Search for the cell housing the specified text and yield its [X, Y] center coordinate. 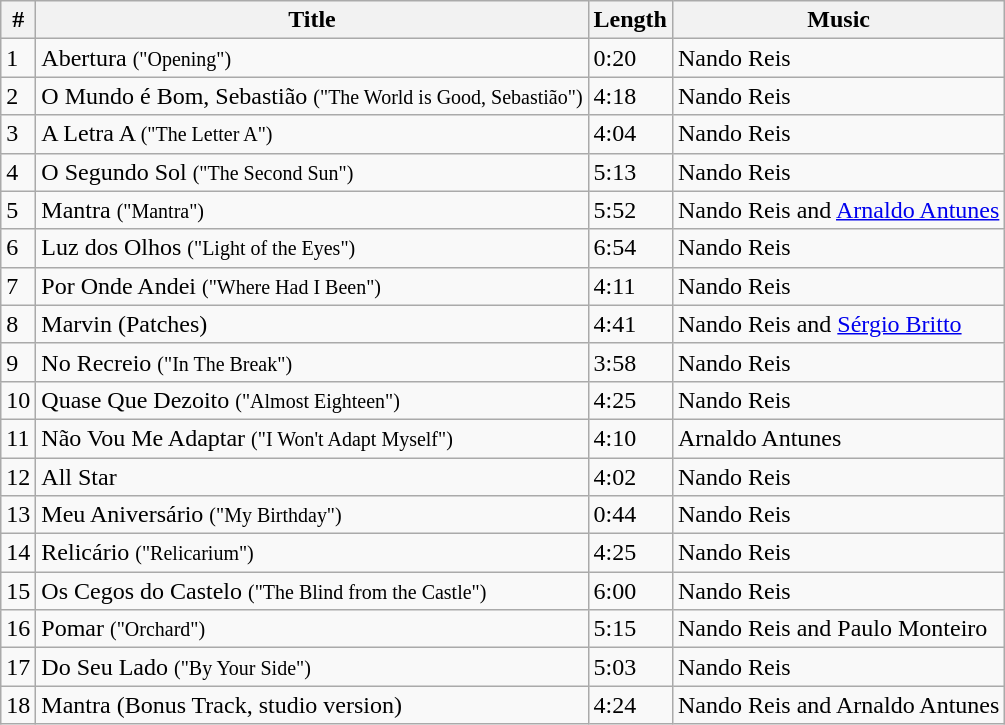
4:02 [630, 477]
Abertura ("Opening") [312, 58]
Music [838, 20]
Nando Reis and Sérgio Britto [838, 324]
Arnaldo Antunes [838, 438]
# [18, 20]
4 [18, 172]
8 [18, 324]
7 [18, 286]
Não Vou Me Adaptar ("I Won't Adapt Myself") [312, 438]
All Star [312, 477]
4:41 [630, 324]
Marvin (Patches) [312, 324]
17 [18, 667]
Do Seu Lado ("By Your Side") [312, 667]
Length [630, 20]
12 [18, 477]
Meu Aniversário ("My Birthday") [312, 515]
2 [18, 96]
O Mundo é Bom, Sebastião ("The World is Good, Sebastião") [312, 96]
4:10 [630, 438]
3 [18, 134]
Mantra ("Mantra") [312, 210]
5:52 [630, 210]
6 [18, 248]
4:04 [630, 134]
Os Cegos do Castelo ("The Blind from the Castle") [312, 591]
16 [18, 629]
No Recreio ("In The Break") [312, 362]
3:58 [630, 362]
4:18 [630, 96]
5:13 [630, 172]
18 [18, 705]
11 [18, 438]
Nando Reis and Paulo Monteiro [838, 629]
5 [18, 210]
Quase Que Dezoito ("Almost Eighteen") [312, 400]
Mantra (Bonus Track, studio version) [312, 705]
O Segundo Sol ("The Second Sun") [312, 172]
13 [18, 515]
14 [18, 553]
1 [18, 58]
Title [312, 20]
10 [18, 400]
Por Onde Andei ("Where Had I Been") [312, 286]
6:00 [630, 591]
0:44 [630, 515]
15 [18, 591]
0:20 [630, 58]
Relicário ("Relicarium") [312, 553]
Luz dos Olhos ("Light of the Eyes") [312, 248]
Pomar ("Orchard") [312, 629]
5:15 [630, 629]
A Letra A ("The Letter A") [312, 134]
5:03 [630, 667]
4:24 [630, 705]
6:54 [630, 248]
9 [18, 362]
4:11 [630, 286]
